Locate the cell with the specified text and output its (x, y) center coordinate. 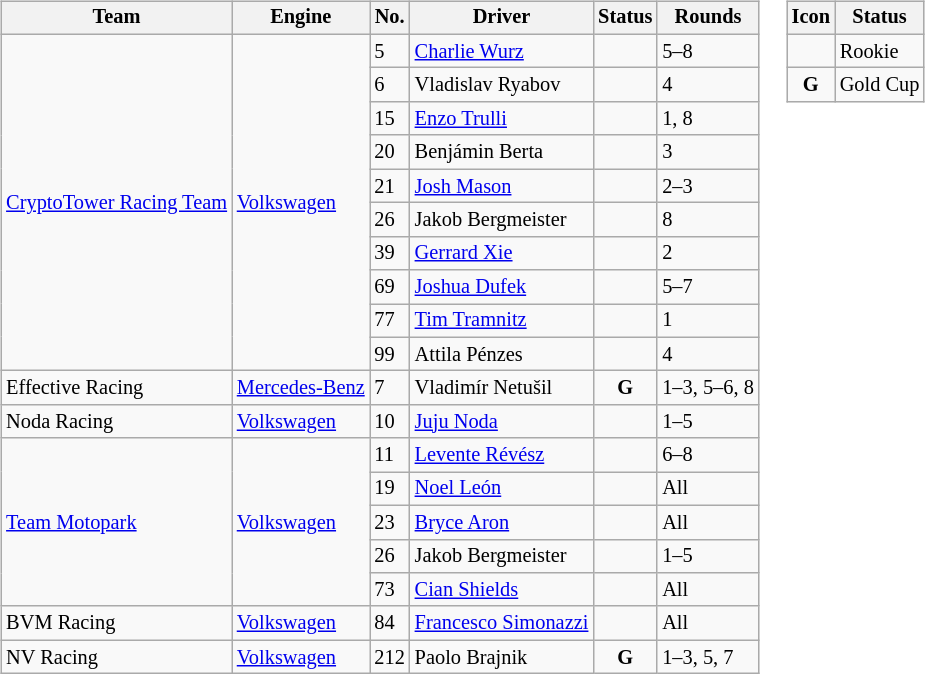
Driver (502, 18)
10 (390, 422)
Noel León (502, 489)
Engine (301, 18)
Rookie (880, 51)
Bryce Aron (502, 522)
99 (390, 354)
21 (390, 186)
Team (116, 18)
5 (390, 51)
73 (390, 590)
Charlie Wurz (502, 51)
Francesco Simonazzi (502, 623)
2 (708, 253)
Vladislav Ryabov (502, 85)
23 (390, 522)
20 (390, 152)
Vladimír Netušil (502, 388)
Cian Shields (502, 590)
NV Racing (116, 657)
Effective Racing (116, 388)
Joshua Dufek (502, 287)
Rounds (708, 18)
Gold Cup (880, 85)
5–8 (708, 51)
1–3, 5–6, 8 (708, 388)
77 (390, 321)
15 (390, 119)
2–3 (708, 186)
1, 8 (708, 119)
Attila Pénzes (502, 354)
Mercedes-Benz (301, 388)
1 (708, 321)
212 (390, 657)
Noda Racing (116, 422)
Gerrard Xie (502, 253)
5–7 (708, 287)
84 (390, 623)
6–8 (708, 455)
No. (390, 18)
Tim Tramnitz (502, 321)
Team Motopark (116, 522)
39 (390, 253)
BVM Racing (116, 623)
Levente Révész (502, 455)
19 (390, 489)
Enzo Trulli (502, 119)
3 (708, 152)
1–3, 5, 7 (708, 657)
6 (390, 85)
Paolo Brajnik (502, 657)
8 (708, 220)
CryptoTower Racing Team (116, 202)
Josh Mason (502, 186)
7 (390, 388)
Juju Noda (502, 422)
11 (390, 455)
Benjámin Berta (502, 152)
Icon (811, 18)
69 (390, 287)
